Locate the cell with the specified text and output its (x, y) center coordinate. 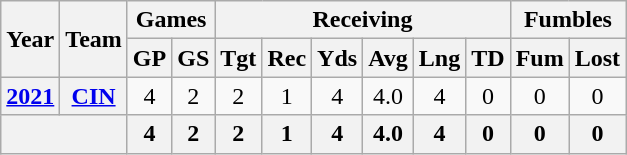
Fumbles (568, 20)
Avg (388, 58)
2021 (30, 96)
TD (488, 58)
Lng (439, 58)
GS (194, 58)
CIN (94, 96)
Lost (597, 58)
Team (94, 39)
GP (149, 58)
Fum (540, 58)
Receiving (362, 20)
Year (30, 39)
Rec (287, 58)
Yds (338, 58)
Games (170, 20)
Tgt (238, 58)
